Capture the cell that displays the provided text and extract its [X, Y] central coordinate. 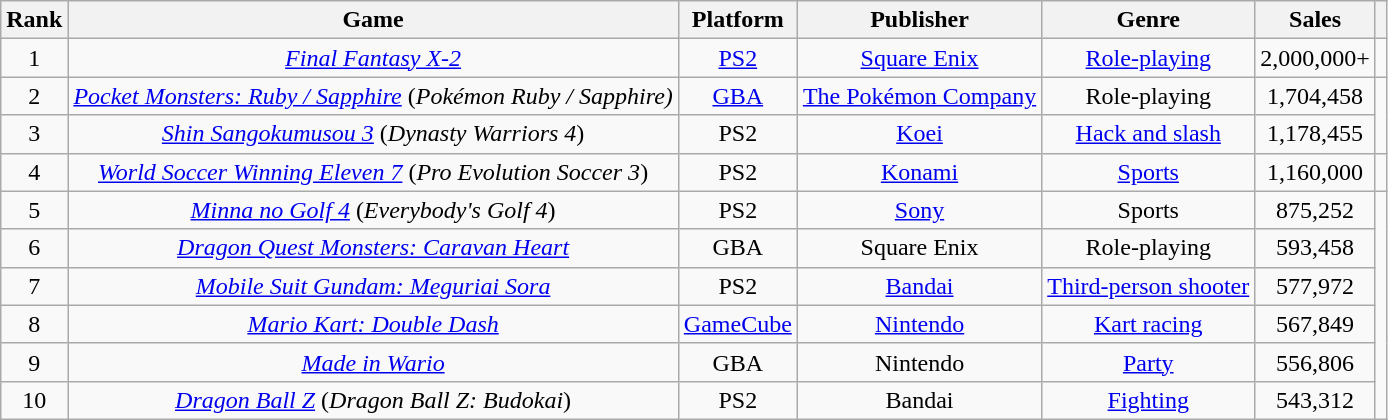
567,849 [1316, 324]
Made in Wario [373, 362]
Genre [1148, 20]
4 [34, 172]
5 [34, 210]
Third-person shooter [1148, 286]
577,972 [1316, 286]
Sales [1316, 20]
Rank [34, 20]
Dragon Ball Z (Dragon Ball Z: Budokai) [373, 400]
1,178,455 [1316, 134]
7 [34, 286]
The Pokémon Company [919, 96]
Dragon Quest Monsters: Caravan Heart [373, 248]
9 [34, 362]
Konami [919, 172]
GameCube [738, 324]
556,806 [1316, 362]
1,160,000 [1316, 172]
Pocket Monsters: Ruby / Sapphire (Pokémon Ruby / Sapphire) [373, 96]
Hack and slash [1148, 134]
World Soccer Winning Eleven 7 (Pro Evolution Soccer 3) [373, 172]
8 [34, 324]
593,458 [1316, 248]
Sony [919, 210]
Publisher [919, 20]
Kart racing [1148, 324]
3 [34, 134]
Game [373, 20]
Final Fantasy X-2 [373, 58]
Mario Kart: Double Dash [373, 324]
6 [34, 248]
2,000,000+ [1316, 58]
Fighting [1148, 400]
Koei [919, 134]
10 [34, 400]
543,312 [1316, 400]
1 [34, 58]
Platform [738, 20]
Shin Sangokumusou 3 (Dynasty Warriors 4) [373, 134]
2 [34, 96]
Mobile Suit Gundam: Meguriai Sora [373, 286]
1,704,458 [1316, 96]
875,252 [1316, 210]
Minna no Golf 4 (Everybody's Golf 4) [373, 210]
Party [1148, 362]
